From the cell containing the given text, extract its center point as [X, Y] coordinate. 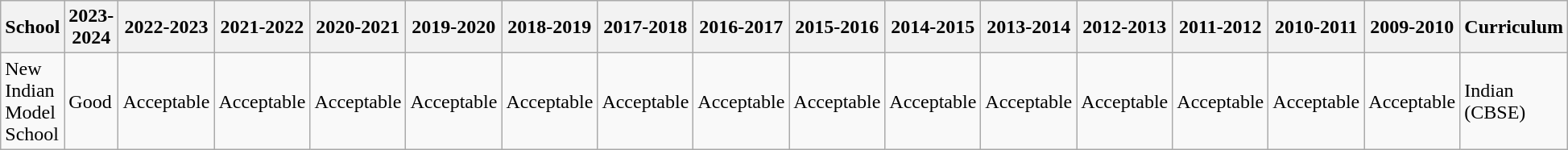
2010-2011 [1316, 27]
2019-2020 [454, 27]
2022-2023 [166, 27]
2016-2017 [741, 27]
2018-2019 [549, 27]
2009-2010 [1413, 27]
School [32, 27]
New Indian Model School [32, 102]
2015-2016 [838, 27]
2012-2013 [1124, 27]
2017-2018 [646, 27]
2021-2022 [263, 27]
2011-2012 [1221, 27]
2014-2015 [933, 27]
2023-2024 [92, 27]
Indian (CBSE) [1514, 102]
2013-2014 [1029, 27]
Good [92, 102]
Curriculum [1514, 27]
2020-2021 [358, 27]
